Return the [x, y] coordinate for the center point of the cell that contains the specified text.  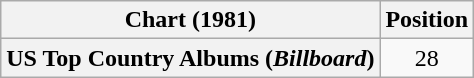
Position [427, 20]
Chart (1981) [190, 20]
28 [427, 58]
US Top Country Albums (Billboard) [190, 58]
